Output the [x, y] coordinate of the center of the cell containing the given text.  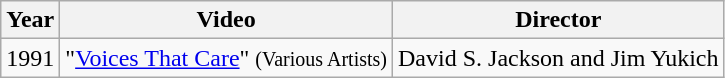
1991 [30, 58]
"Voices That Care" (Various Artists) [226, 58]
Year [30, 20]
Video [226, 20]
Director [558, 20]
David S. Jackson and Jim Yukich [558, 58]
